Provide the (X, Y) coordinate of the cell's center where the given text is located.  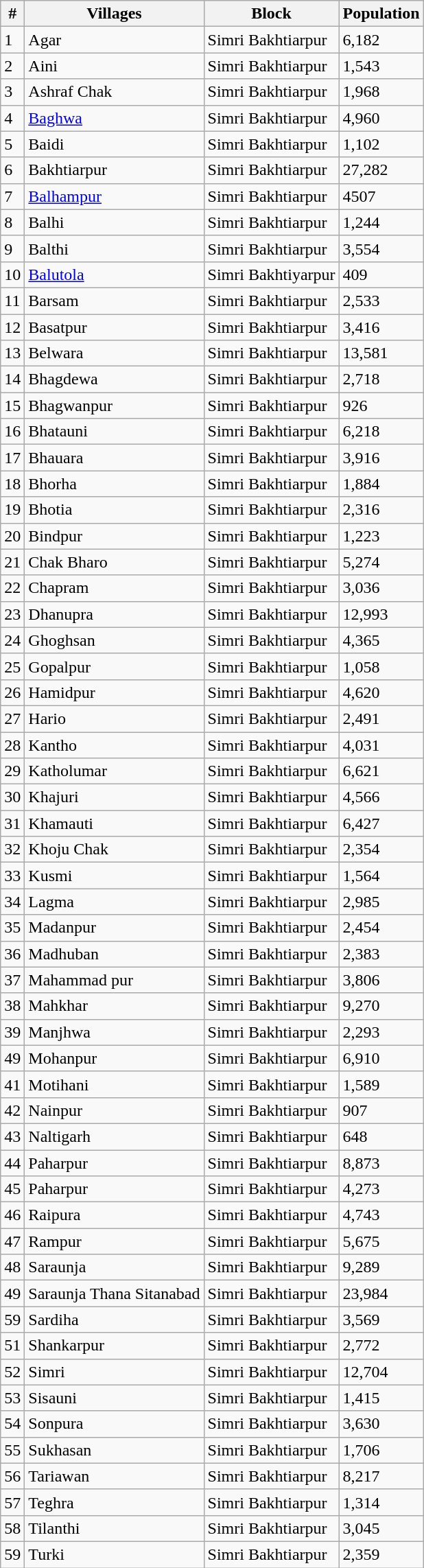
Bhagwanpur (114, 406)
Baidi (114, 144)
Sonpura (114, 1424)
9,270 (381, 1006)
Teghra (114, 1502)
11 (12, 301)
6,910 (381, 1058)
5,675 (381, 1241)
409 (381, 274)
Turki (114, 1554)
3,036 (381, 588)
28 (12, 745)
2,718 (381, 379)
Gopalpur (114, 666)
38 (12, 1006)
8 (12, 222)
2,985 (381, 902)
Kantho (114, 745)
2,359 (381, 1554)
Belwara (114, 353)
3,806 (381, 980)
1,884 (381, 484)
53 (12, 1398)
Shankarpur (114, 1346)
42 (12, 1110)
Bhotia (114, 510)
36 (12, 954)
Tilanthi (114, 1528)
Saraunja (114, 1267)
Block (272, 14)
9 (12, 248)
Khajuri (114, 797)
1,564 (381, 876)
20 (12, 536)
58 (12, 1528)
Simri (114, 1372)
18 (12, 484)
Balhi (114, 222)
Bhorha (114, 484)
54 (12, 1424)
37 (12, 980)
1,415 (381, 1398)
1,223 (381, 536)
Basatpur (114, 327)
16 (12, 432)
19 (12, 510)
Ghoghsan (114, 640)
13 (12, 353)
4,960 (381, 118)
Khoju Chak (114, 850)
Raipura (114, 1215)
Motihani (114, 1084)
2,454 (381, 928)
33 (12, 876)
2,383 (381, 954)
7 (12, 196)
4,031 (381, 745)
Villages (114, 14)
Nainpur (114, 1110)
22 (12, 588)
Chak Bharo (114, 562)
4,365 (381, 640)
15 (12, 406)
1,968 (381, 92)
6,182 (381, 40)
6,427 (381, 823)
23 (12, 614)
2 (12, 66)
1,706 (381, 1450)
Katholumar (114, 771)
1,244 (381, 222)
Chapram (114, 588)
4,743 (381, 1215)
1 (12, 40)
48 (12, 1267)
Simri Bakhtiyarpur (272, 274)
21 (12, 562)
29 (12, 771)
# (12, 14)
1,543 (381, 66)
1,589 (381, 1084)
12,704 (381, 1372)
47 (12, 1241)
3 (12, 92)
1,102 (381, 144)
Dhanupra (114, 614)
27 (12, 718)
43 (12, 1136)
Population (381, 14)
Hario (114, 718)
Bhagdewa (114, 379)
648 (381, 1136)
35 (12, 928)
27,282 (381, 170)
Ashraf Chak (114, 92)
8,217 (381, 1476)
1,314 (381, 1502)
2,533 (381, 301)
44 (12, 1163)
Sukhasan (114, 1450)
56 (12, 1476)
3,554 (381, 248)
Bhatauni (114, 432)
926 (381, 406)
Naltigarh (114, 1136)
Baghwa (114, 118)
3,045 (381, 1528)
2,293 (381, 1032)
1,058 (381, 666)
Balutola (114, 274)
Bakhtiarpur (114, 170)
Agar (114, 40)
23,984 (381, 1294)
Lagma (114, 902)
17 (12, 458)
45 (12, 1189)
46 (12, 1215)
Balthi (114, 248)
55 (12, 1450)
4,273 (381, 1189)
6 (12, 170)
4,620 (381, 692)
Sardiha (114, 1320)
6,621 (381, 771)
4 (12, 118)
51 (12, 1346)
Tariawan (114, 1476)
Khamauti (114, 823)
3,630 (381, 1424)
Mohanpur (114, 1058)
10 (12, 274)
26 (12, 692)
2,354 (381, 850)
5,274 (381, 562)
34 (12, 902)
2,772 (381, 1346)
Bhauara (114, 458)
Barsam (114, 301)
52 (12, 1372)
13,581 (381, 353)
Manjhwa (114, 1032)
12 (12, 327)
Saraunja Thana Sitanabad (114, 1294)
30 (12, 797)
3,569 (381, 1320)
907 (381, 1110)
Mahammad pur (114, 980)
24 (12, 640)
39 (12, 1032)
Bindpur (114, 536)
Balhampur (114, 196)
14 (12, 379)
Madanpur (114, 928)
3,416 (381, 327)
Sisauni (114, 1398)
4507 (381, 196)
9,289 (381, 1267)
Madhuban (114, 954)
12,993 (381, 614)
2,491 (381, 718)
Kusmi (114, 876)
Aini (114, 66)
41 (12, 1084)
6,218 (381, 432)
8,873 (381, 1163)
57 (12, 1502)
3,916 (381, 458)
Hamidpur (114, 692)
Rampur (114, 1241)
2,316 (381, 510)
5 (12, 144)
4,566 (381, 797)
32 (12, 850)
25 (12, 666)
31 (12, 823)
Mahkhar (114, 1006)
